Detect which cell encompasses the target text, then output its (X, Y) center coordinate. 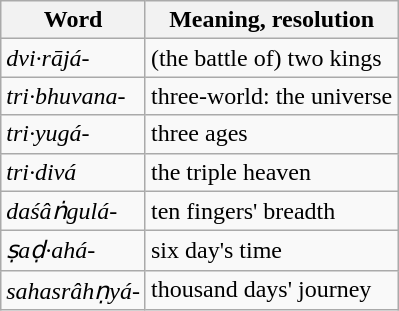
tri·yugá- (74, 134)
daśâṅgulá- (74, 211)
sahasrâhṇyá- (74, 290)
three-world: the universe (271, 96)
thousand days' journey (271, 290)
(the battle of) two kings (271, 58)
ṣaḍ·ahá- (74, 251)
Meaning, resolution (271, 20)
tri·divá (74, 172)
tri·bhuvana- (74, 96)
ten fingers' breadth (271, 211)
six day's time (271, 251)
dvi·rājá- (74, 58)
the triple heaven (271, 172)
three ages (271, 134)
Word (74, 20)
